Capture the cell that displays the provided text and extract its [X, Y] central coordinate. 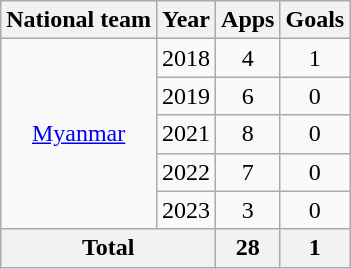
2018 [186, 58]
National team [79, 20]
Apps [248, 20]
8 [248, 134]
2019 [186, 96]
6 [248, 96]
4 [248, 58]
2023 [186, 210]
Goals [315, 20]
Total [108, 248]
7 [248, 172]
Myanmar [79, 134]
3 [248, 210]
2021 [186, 134]
28 [248, 248]
Year [186, 20]
2022 [186, 172]
